Output the [x, y] coordinate of the center of the cell containing the given text.  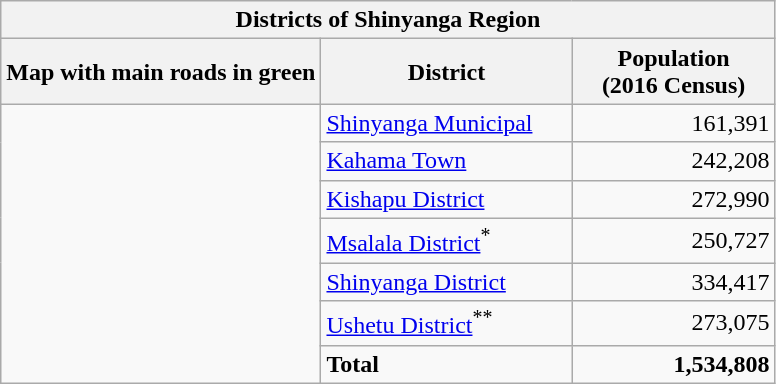
1,534,808 [674, 364]
Population(2016 Census) [674, 72]
Shinyanga Municipal [446, 123]
273,075 [674, 324]
334,417 [674, 282]
242,208 [674, 161]
250,727 [674, 240]
District [446, 72]
Districts of Shinyanga Region [388, 20]
Kishapu District [446, 199]
272,990 [674, 199]
Shinyanga District [446, 282]
161,391 [674, 123]
Kahama Town [446, 161]
Map with main roads in green [161, 72]
Ushetu District** [446, 324]
Total [446, 364]
Msalala District* [446, 240]
